Determine the [x, y] coordinate at the center of the cell enclosing the given text.  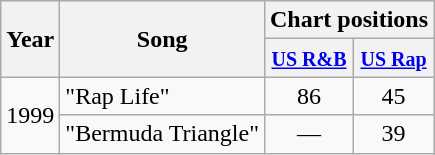
Chart positions [348, 20]
— [308, 134]
"Rap Life" [162, 96]
US R&B [308, 58]
86 [308, 96]
Year [30, 39]
"Bermuda Triangle" [162, 134]
1999 [30, 115]
Song [162, 39]
US Rap [394, 58]
45 [394, 96]
39 [394, 134]
